Capture the cell that displays the provided text and extract its (x, y) central coordinate. 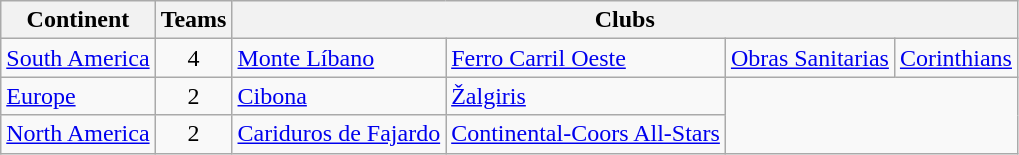
Monte Líbano (339, 58)
Ferro Carril Oeste (586, 58)
North America (78, 134)
Cibona (339, 96)
Continent (78, 20)
Obras Sanitarias (810, 58)
Cariduros de Fajardo (339, 134)
South America (78, 58)
Teams (194, 20)
4 (194, 58)
Europe (78, 96)
Žalgiris (586, 96)
Clubs (625, 20)
Continental-Coors All-Stars (586, 134)
Corinthians (956, 58)
